Capture the cell that displays the provided text and extract its [x, y] central coordinate. 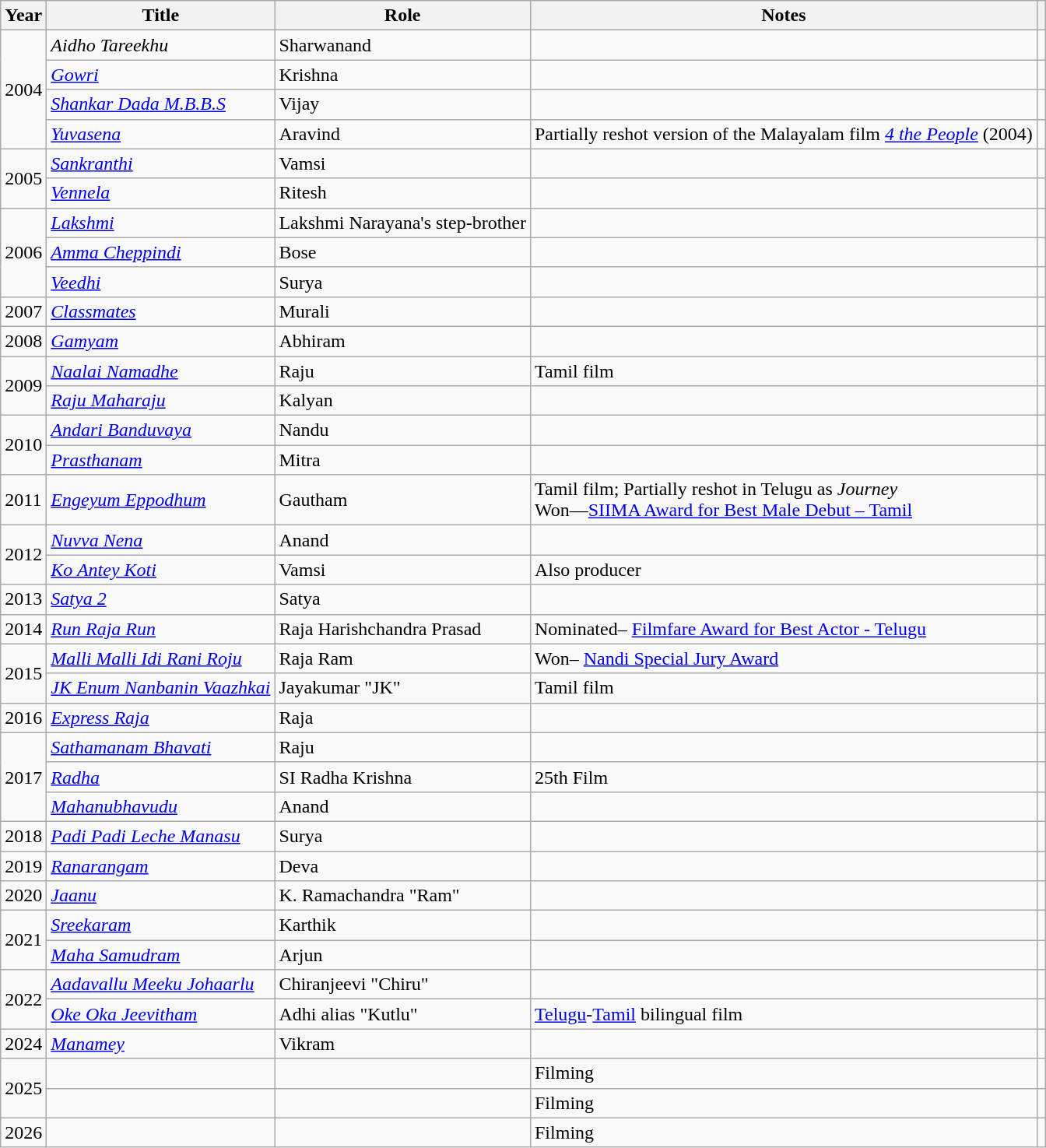
Nominated– Filmfare Award for Best Actor - Telugu [783, 629]
Aadavallu Meeku Johaarlu [160, 985]
Sathamanam Bhavati [160, 747]
K. Ramachandra "Ram" [403, 896]
Mahanubhavudu [160, 806]
2020 [23, 896]
Raja Ram [403, 658]
Engeyum Eppodhum [160, 500]
Satya 2 [160, 599]
2021 [23, 940]
2024 [23, 1044]
Gautham [403, 500]
Adhi alias "Kutlu" [403, 1014]
Padi Padi Leche Manasu [160, 836]
Year [23, 16]
JK Enum Nanbanin Vaazhkai [160, 688]
2009 [23, 386]
Role [403, 16]
2022 [23, 999]
Express Raja [160, 718]
Karthik [403, 925]
Jayakumar "JK" [403, 688]
2013 [23, 599]
Krishna [403, 75]
Prasthanam [160, 460]
Vennela [160, 193]
Murali [403, 311]
Vijay [403, 104]
2008 [23, 341]
Tamil film; Partially reshot in Telugu as JourneyWon—SIIMA Award for Best Male Debut – Tamil [783, 500]
2026 [23, 1132]
Bose [403, 252]
2015 [23, 673]
2017 [23, 777]
Raju Maharaju [160, 401]
Oke Oka Jeevitham [160, 1014]
Amma Cheppindi [160, 252]
Classmates [160, 311]
2025 [23, 1088]
Radha [160, 777]
2016 [23, 718]
Sreekaram [160, 925]
Mitra [403, 460]
Chiranjeevi "Chiru" [403, 985]
Deva [403, 866]
Manamey [160, 1044]
Also producer [783, 570]
Sharwanand [403, 45]
Run Raja Run [160, 629]
Partially reshot version of the Malayalam film 4 the People (2004) [783, 134]
SI Radha Krishna [403, 777]
25th Film [783, 777]
Jaanu [160, 896]
2011 [23, 500]
Arjun [403, 955]
2012 [23, 555]
Satya [403, 599]
Aidho Tareekhu [160, 45]
Notes [783, 16]
Sankranthi [160, 163]
Ko Antey Koti [160, 570]
2018 [23, 836]
Naalai Namadhe [160, 371]
2007 [23, 311]
Gamyam [160, 341]
Ritesh [403, 193]
Title [160, 16]
2005 [23, 178]
2004 [23, 90]
2010 [23, 445]
Nuvva Nena [160, 540]
Abhiram [403, 341]
Raja Harishchandra Prasad [403, 629]
Lakshmi Narayana's step-brother [403, 223]
Maha Samudram [160, 955]
Won– Nandi Special Jury Award [783, 658]
2006 [23, 252]
Lakshmi [160, 223]
Andari Banduvaya [160, 430]
2019 [23, 866]
2014 [23, 629]
Veedhi [160, 282]
Ranarangam [160, 866]
Kalyan [403, 401]
Shankar Dada M.B.B.S [160, 104]
Yuvasena [160, 134]
Aravind [403, 134]
Malli Malli Idi Rani Roju [160, 658]
Vikram [403, 1044]
Telugu-Tamil bilingual film [783, 1014]
Nandu [403, 430]
Gowri [160, 75]
Raja [403, 718]
